Scan for the cell matching the given text and deliver its [X, Y] coordinate at center. 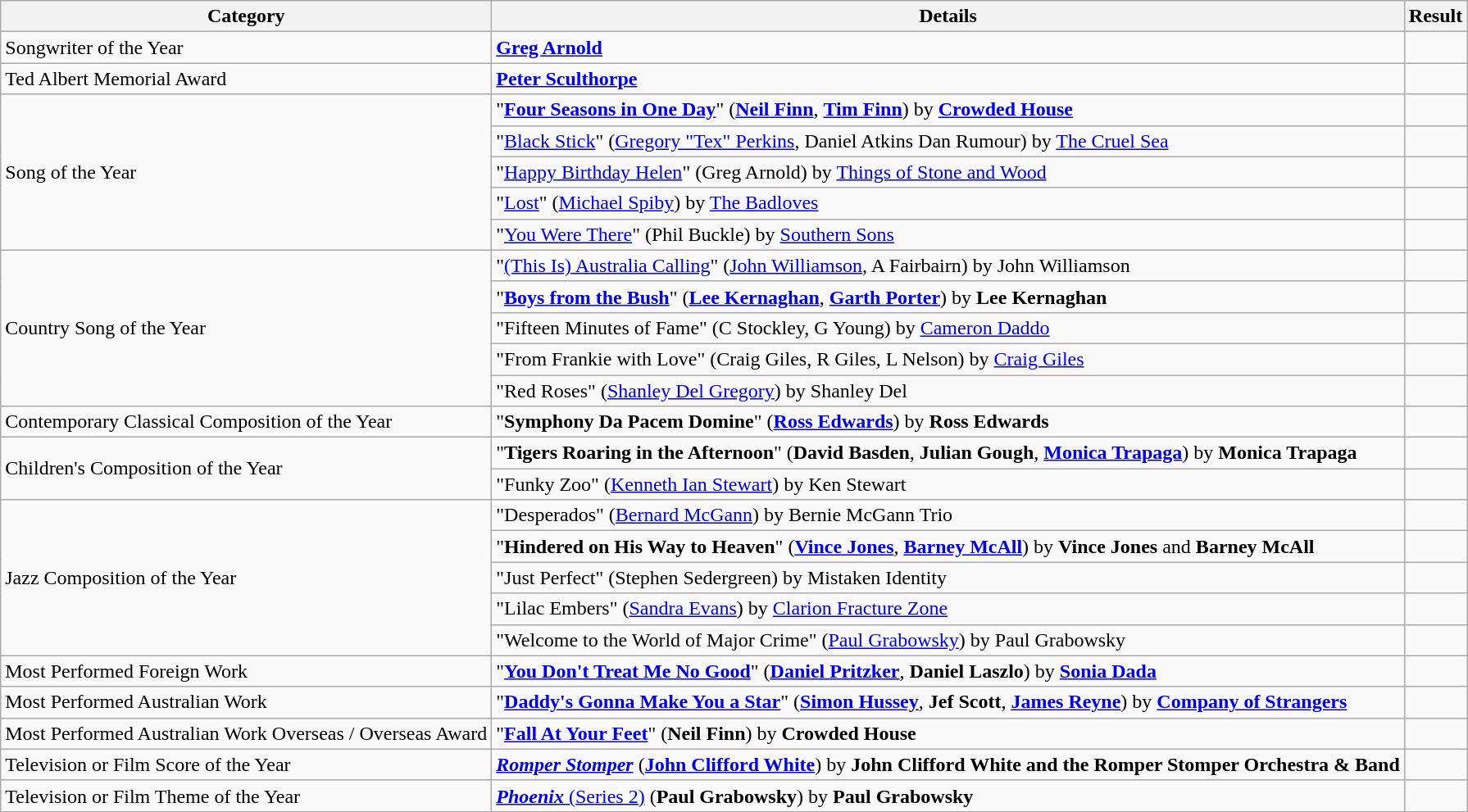
"Boys from the Bush" (Lee Kernaghan, Garth Porter) by Lee Kernaghan [948, 297]
Most Performed Foreign Work [246, 671]
"From Frankie with Love" (Craig Giles, R Giles, L Nelson) by Craig Giles [948, 359]
"Funky Zoo" (Kenneth Ian Stewart) by Ken Stewart [948, 484]
Greg Arnold [948, 48]
"Daddy's Gonna Make You a Star" (Simon Hussey, Jef Scott, James Reyne) by Company of Strangers [948, 702]
Country Song of the Year [246, 328]
"You Were There" (Phil Buckle) by Southern Sons [948, 234]
Television or Film Theme of the Year [246, 796]
"Lilac Embers" (Sandra Evans) by Clarion Fracture Zone [948, 609]
"Happy Birthday Helen" (Greg Arnold) by Things of Stone and Wood [948, 172]
Romper Stomper (John Clifford White) by John Clifford White and the Romper Stomper Orchestra & Band [948, 764]
Most Performed Australian Work Overseas / Overseas Award [246, 733]
"Red Roses" (Shanley Del Gregory) by Shanley Del [948, 391]
"Black Stick" (Gregory "Tex" Perkins, Daniel Atkins Dan Rumour) by The Cruel Sea [948, 141]
"Fifteen Minutes of Fame" (C Stockley, G Young) by Cameron Daddo [948, 328]
"Lost" (Michael Spiby) by The Badloves [948, 203]
Details [948, 16]
"Welcome to the World of Major Crime" (Paul Grabowsky) by Paul Grabowsky [948, 640]
Television or Film Score of the Year [246, 764]
Song of the Year [246, 172]
Ted Albert Memorial Award [246, 79]
Children's Composition of the Year [246, 469]
Contemporary Classical Composition of the Year [246, 422]
Phoenix (Series 2) (Paul Grabowsky) by Paul Grabowsky [948, 796]
"Tigers Roaring in the Afternoon" (David Basden, Julian Gough, Monica Trapaga) by Monica Trapaga [948, 453]
"Just Perfect" (Stephen Sedergreen) by Mistaken Identity [948, 578]
"Four Seasons in One Day" (Neil Finn, Tim Finn) by Crowded House [948, 110]
"(This Is) Australia Calling" (John Williamson, A Fairbairn) by John Williamson [948, 265]
"Symphony Da Pacem Domine" (Ross Edwards) by Ross Edwards [948, 422]
Result [1435, 16]
"Hindered on His Way to Heaven" (Vince Jones, Barney McAll) by Vince Jones and Barney McAll [948, 547]
Most Performed Australian Work [246, 702]
"Desperados" (Bernard McGann) by Bernie McGann Trio [948, 515]
Peter Sculthorpe [948, 79]
Category [246, 16]
"Fall At Your Feet" (Neil Finn) by Crowded House [948, 733]
Jazz Composition of the Year [246, 578]
"You Don't Treat Me No Good" (Daniel Pritzker, Daniel Laszlo) by Sonia Dada [948, 671]
Songwriter of the Year [246, 48]
